Determine the (X, Y) coordinate at the center of the cell enclosing the given text.  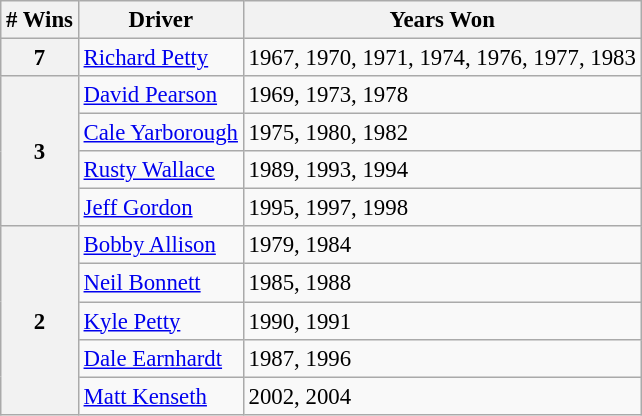
2 (40, 320)
3 (40, 151)
Richard Petty (160, 58)
2002, 2004 (442, 396)
Rusty Wallace (160, 170)
Years Won (442, 20)
1985, 1988 (442, 283)
1987, 1996 (442, 358)
1995, 1997, 1998 (442, 208)
Cale Yarborough (160, 133)
1990, 1991 (442, 321)
Kyle Petty (160, 321)
1967, 1970, 1971, 1974, 1976, 1977, 1983 (442, 58)
1989, 1993, 1994 (442, 170)
1975, 1980, 1982 (442, 133)
# Wins (40, 20)
Dale Earnhardt (160, 358)
David Pearson (160, 95)
1969, 1973, 1978 (442, 95)
1979, 1984 (442, 245)
Matt Kenseth (160, 396)
Driver (160, 20)
Bobby Allison (160, 245)
Jeff Gordon (160, 208)
7 (40, 58)
Neil Bonnett (160, 283)
